Output the (x, y) coordinate of the center of the cell containing the given text.  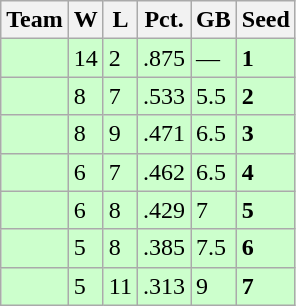
11 (120, 286)
5.5 (214, 96)
.429 (164, 210)
Seed (266, 20)
W (86, 20)
Pct. (164, 20)
7.5 (214, 248)
.533 (164, 96)
— (214, 58)
1 (266, 58)
L (120, 20)
.385 (164, 248)
Team (35, 20)
.462 (164, 172)
4 (266, 172)
.313 (164, 286)
.875 (164, 58)
14 (86, 58)
3 (266, 134)
GB (214, 20)
.471 (164, 134)
